Provide the [X, Y] coordinate of the cell's center where the given text is located.  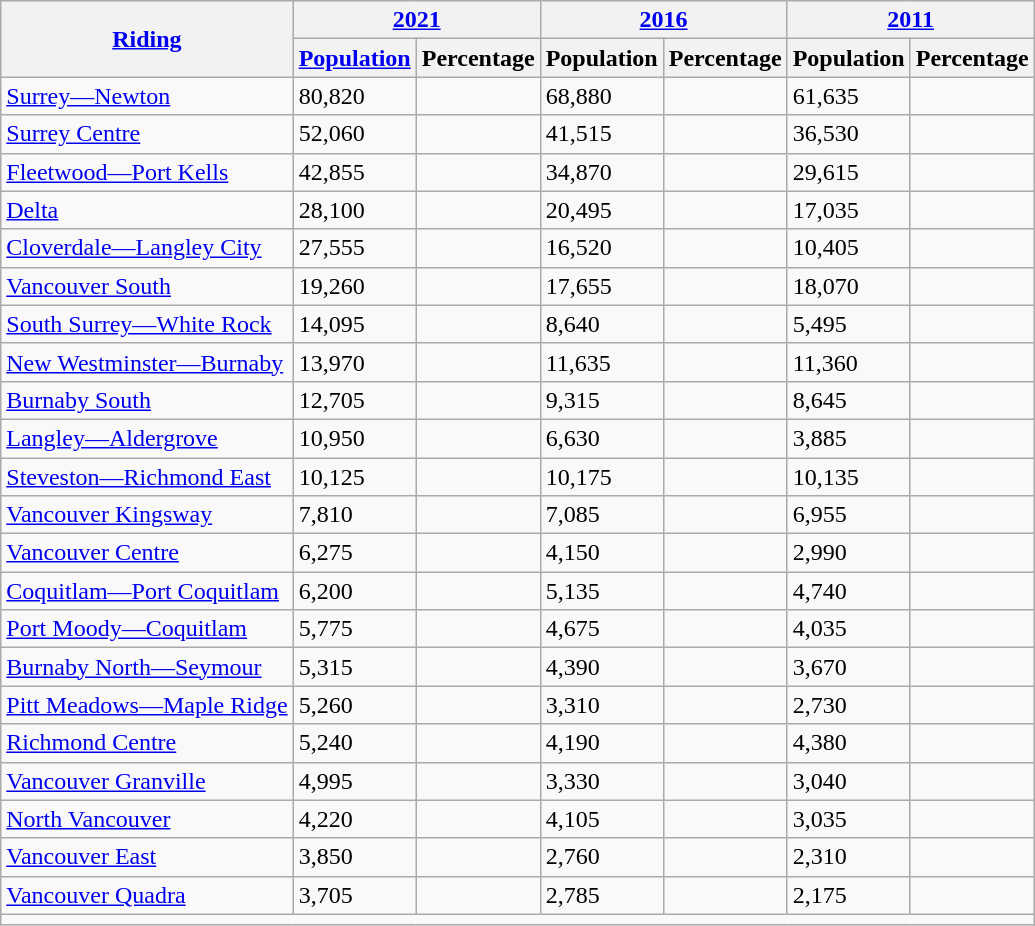
Delta [147, 210]
2011 [910, 20]
2021 [416, 20]
2,310 [848, 857]
2,730 [848, 705]
4,105 [602, 819]
Vancouver Granville [147, 781]
3,850 [354, 857]
3,885 [848, 438]
2016 [664, 20]
Vancouver East [147, 857]
18,070 [848, 286]
12,705 [354, 400]
Fleetwood—Port Kells [147, 172]
41,515 [602, 134]
Vancouver Quadra [147, 895]
10,135 [848, 477]
5,240 [354, 743]
36,530 [848, 134]
Langley—Aldergrove [147, 438]
11,635 [602, 362]
North Vancouver [147, 819]
13,970 [354, 362]
17,035 [848, 210]
3,310 [602, 705]
Vancouver Centre [147, 553]
5,495 [848, 324]
4,675 [602, 629]
Richmond Centre [147, 743]
5,135 [602, 591]
Port Moody—Coquitlam [147, 629]
3,035 [848, 819]
16,520 [602, 248]
Surrey—Newton [147, 96]
6,275 [354, 553]
4,390 [602, 667]
68,880 [602, 96]
61,635 [848, 96]
3,040 [848, 781]
52,060 [354, 134]
5,775 [354, 629]
10,950 [354, 438]
3,670 [848, 667]
Burnaby South [147, 400]
4,380 [848, 743]
4,740 [848, 591]
Steveston—Richmond East [147, 477]
14,095 [354, 324]
Cloverdale—Langley City [147, 248]
29,615 [848, 172]
South Surrey—White Rock [147, 324]
4,035 [848, 629]
Vancouver Kingsway [147, 515]
5,260 [354, 705]
19,260 [354, 286]
20,495 [602, 210]
17,655 [602, 286]
4,995 [354, 781]
8,645 [848, 400]
4,220 [354, 819]
6,200 [354, 591]
2,175 [848, 895]
7,810 [354, 515]
4,190 [602, 743]
11,360 [848, 362]
2,760 [602, 857]
42,855 [354, 172]
3,705 [354, 895]
80,820 [354, 96]
Burnaby North—Seymour [147, 667]
6,630 [602, 438]
7,085 [602, 515]
10,175 [602, 477]
Pitt Meadows—Maple Ridge [147, 705]
6,955 [848, 515]
Coquitlam—Port Coquitlam [147, 591]
28,100 [354, 210]
27,555 [354, 248]
34,870 [602, 172]
8,640 [602, 324]
Riding [147, 39]
5,315 [354, 667]
4,150 [602, 553]
New Westminster—Burnaby [147, 362]
9,315 [602, 400]
Vancouver South [147, 286]
2,785 [602, 895]
3,330 [602, 781]
Surrey Centre [147, 134]
10,405 [848, 248]
10,125 [354, 477]
2,990 [848, 553]
